Return the [X, Y] coordinate for the center point of the cell that contains the specified text.  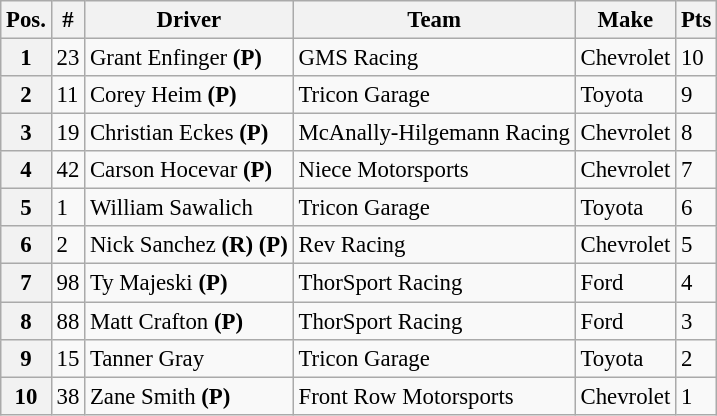
Rev Racing [434, 245]
42 [68, 170]
Corey Heim (P) [190, 95]
William Sawalich [190, 208]
23 [68, 58]
98 [68, 283]
Zane Smith (P) [190, 396]
Pts [696, 20]
Niece Motorsports [434, 170]
Driver [190, 20]
Ty Majeski (P) [190, 283]
Christian Eckes (P) [190, 133]
GMS Racing [434, 58]
Carson Hocevar (P) [190, 170]
Nick Sanchez (R) (P) [190, 245]
38 [68, 396]
Make [625, 20]
McAnally-Hilgemann Racing [434, 133]
# [68, 20]
Front Row Motorsports [434, 396]
Grant Enfinger (P) [190, 58]
Tanner Gray [190, 358]
15 [68, 358]
88 [68, 321]
Matt Crafton (P) [190, 321]
Team [434, 20]
11 [68, 95]
19 [68, 133]
Pos. [26, 20]
